Pinpoint the cell where the given text exists, returning its [x, y] midpoint coordinate. 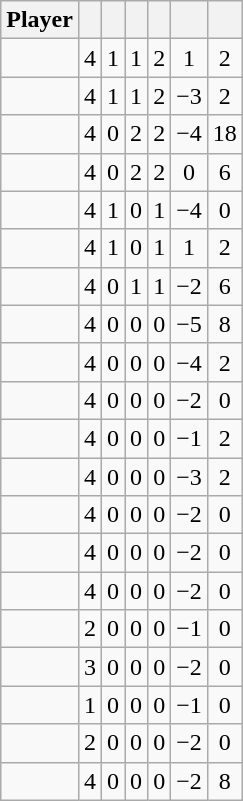
Player [40, 20]
3 [90, 667]
−5 [190, 324]
18 [224, 134]
